Output the (X, Y) coordinate of the center of the cell containing the given text.  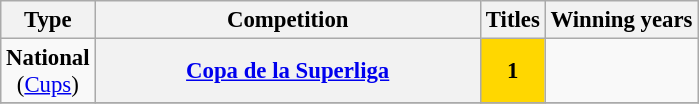
1 (512, 72)
Winning years (622, 20)
Copa de la Superliga (288, 72)
Competition (288, 20)
National(Cups) (48, 72)
Titles (512, 20)
Type (48, 20)
